Provide the (x, y) coordinate of the cell's center where the given text is located.  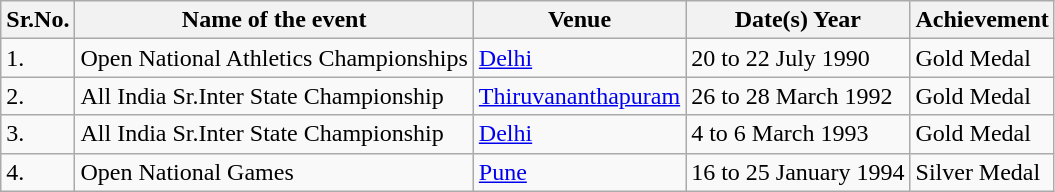
Open National Athletics Championships (274, 58)
Pune (579, 172)
3. (38, 134)
Name of the event (274, 20)
4. (38, 172)
2. (38, 96)
4 to 6 March 1993 (798, 134)
Sr.No. (38, 20)
Venue (579, 20)
Thiruvananthapuram (579, 96)
Achievement (982, 20)
20 to 22 July 1990 (798, 58)
26 to 28 March 1992 (798, 96)
Silver Medal (982, 172)
16 to 25 January 1994 (798, 172)
Date(s) Year (798, 20)
Open National Games (274, 172)
1. (38, 58)
